Capture the cell that displays the provided text and extract its [X, Y] central coordinate. 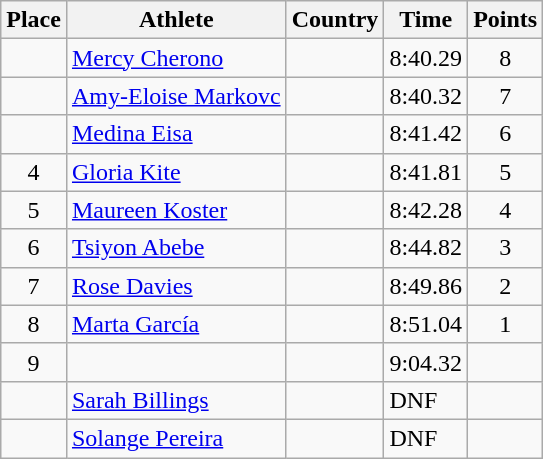
8:44.82 [426, 248]
8:41.81 [426, 172]
2 [506, 286]
Place [34, 20]
9:04.32 [426, 362]
Solange Pereira [176, 438]
9 [34, 362]
8:42.28 [426, 210]
8:41.42 [426, 134]
Rose Davies [176, 286]
Gloria Kite [176, 172]
Medina Eisa [176, 134]
Country [335, 20]
Maureen Koster [176, 210]
3 [506, 248]
Tsiyon Abebe [176, 248]
8:40.32 [426, 96]
8:51.04 [426, 324]
Marta García [176, 324]
Points [506, 20]
8:40.29 [426, 58]
1 [506, 324]
Mercy Cherono [176, 58]
Sarah Billings [176, 400]
8:49.86 [426, 286]
Amy-Eloise Markovc [176, 96]
Athlete [176, 20]
Time [426, 20]
